Identify which cell holds the provided text, then report its [x, y] central coordinate. 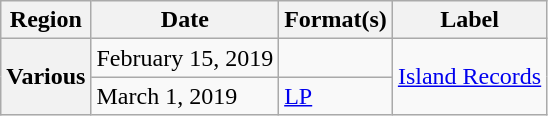
March 1, 2019 [185, 96]
Various [46, 77]
Date [185, 20]
Label [469, 20]
Format(s) [336, 20]
February 15, 2019 [185, 58]
LP [336, 96]
Island Records [469, 77]
Region [46, 20]
